Identify which cell holds the provided text, then report its [x, y] central coordinate. 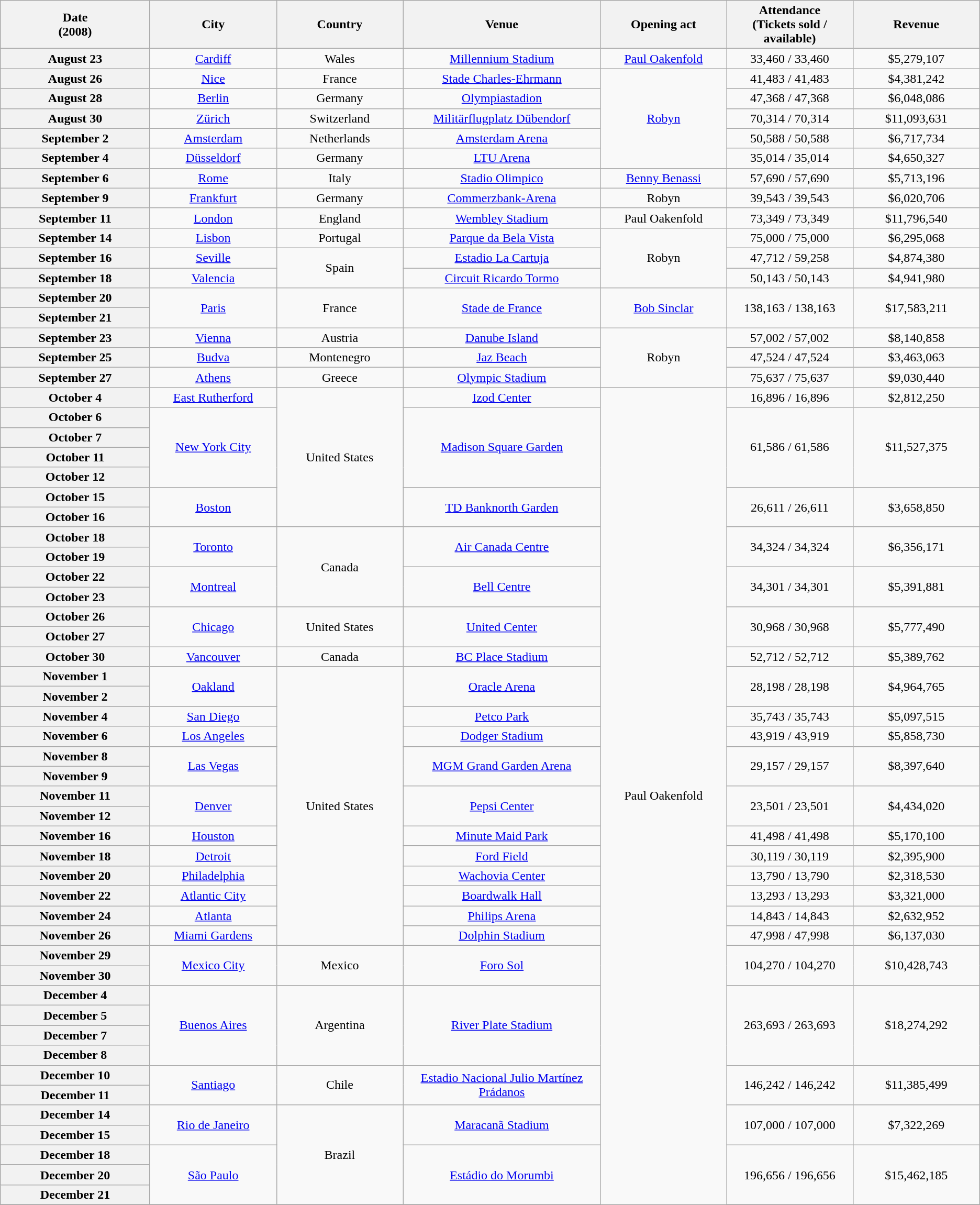
October 11 [75, 457]
September 27 [75, 378]
Los Angeles [213, 736]
$11,093,631 [916, 118]
75,000 / 75,000 [790, 238]
47,712 / 59,258 [790, 258]
$3,463,063 [916, 358]
September 16 [75, 258]
Stade de France [502, 308]
Stadio Olimpico [502, 178]
Mexico City [213, 966]
Houston [213, 836]
October 12 [75, 477]
October 7 [75, 437]
Amsterdam Arena [502, 138]
October 27 [75, 637]
33,460 / 33,460 [790, 59]
$4,434,020 [916, 806]
Nice [213, 79]
October 30 [75, 657]
December 7 [75, 1035]
November 12 [75, 816]
England [340, 218]
Switzerland [340, 118]
Jaz Beach [502, 358]
September 23 [75, 338]
Vienna [213, 338]
Atlanta [213, 916]
Dodger Stadium [502, 736]
$2,632,952 [916, 916]
September 14 [75, 238]
Estadio Nacional Julio Martínez Prádanos [502, 1085]
September 18 [75, 278]
$2,812,250 [916, 397]
Lisbon [213, 238]
December 8 [75, 1055]
December 18 [75, 1155]
Vancouver [213, 657]
October 19 [75, 557]
146,242 / 146,242 [790, 1085]
Olympiastadion [502, 98]
MGM Grand Garden Arena [502, 766]
16,896 / 16,896 [790, 397]
Maracanã Stadium [502, 1125]
Miami Gardens [213, 936]
Oakland [213, 687]
Frankfurt [213, 198]
47,524 / 47,524 [790, 358]
November 1 [75, 677]
29,157 / 29,157 [790, 766]
Philadelphia [213, 876]
Parque da Bela Vista [502, 238]
$8,140,858 [916, 338]
Las Vegas [213, 766]
70,314 / 70,314 [790, 118]
September 11 [75, 218]
$4,964,765 [916, 687]
$6,717,734 [916, 138]
196,656 / 196,656 [790, 1175]
Chicago [213, 627]
September 25 [75, 358]
30,119 / 30,119 [790, 856]
Rio de Janeiro [213, 1125]
Attendance (Tickets sold / available) [790, 25]
Boston [213, 507]
Montreal [213, 587]
13,790 / 13,790 [790, 876]
New York City [213, 447]
$3,658,850 [916, 507]
City [213, 25]
Wembley Stadium [502, 218]
November 22 [75, 896]
Oracle Arena [502, 687]
Bob Sinclar [663, 308]
Rome [213, 178]
$5,777,490 [916, 627]
Millennium Stadium [502, 59]
28,198 / 28,198 [790, 687]
34,301 / 34,301 [790, 587]
Commerzbank-Arena [502, 198]
$5,389,762 [916, 657]
61,586 / 61,586 [790, 447]
November 2 [75, 697]
$4,874,380 [916, 258]
$18,274,292 [916, 1025]
$6,295,068 [916, 238]
13,293 / 13,293 [790, 896]
Madison Square Garden [502, 447]
$17,583,211 [916, 308]
$6,020,706 [916, 198]
December 21 [75, 1195]
$2,395,900 [916, 856]
August 30 [75, 118]
November 8 [75, 756]
47,998 / 47,998 [790, 936]
Greece [340, 378]
Austria [340, 338]
Seville [213, 258]
$5,858,730 [916, 736]
October 23 [75, 596]
43,919 / 43,919 [790, 736]
$7,322,269 [916, 1125]
August 26 [75, 79]
Santiago [213, 1085]
$4,381,242 [916, 79]
104,270 / 104,270 [790, 966]
138,163 / 138,163 [790, 308]
Wales [340, 59]
London [213, 218]
December 15 [75, 1135]
BC Place Stadium [502, 657]
November 26 [75, 936]
December 14 [75, 1115]
Brazil [340, 1155]
December 4 [75, 996]
Foro Sol [502, 966]
Militärflugplatz Dübendorf [502, 118]
November 9 [75, 776]
November 24 [75, 916]
Netherlands [340, 138]
$11,796,540 [916, 218]
$2,318,530 [916, 876]
41,498 / 41,498 [790, 836]
August 23 [75, 59]
Wachovia Center [502, 876]
Spain [340, 268]
LTU Arena [502, 158]
Venue [502, 25]
September 21 [75, 318]
$6,137,030 [916, 936]
Budva [213, 358]
50,143 / 50,143 [790, 278]
Argentina [340, 1025]
Pepsi Center [502, 806]
October 18 [75, 537]
November 4 [75, 716]
September 20 [75, 298]
Estádio do Morumbi [502, 1175]
October 16 [75, 517]
75,637 / 75,637 [790, 378]
November 16 [75, 836]
Atlantic City [213, 896]
September 4 [75, 158]
TD Banknorth Garden [502, 507]
Country [340, 25]
Athens [213, 378]
December 5 [75, 1015]
November 6 [75, 736]
$5,170,100 [916, 836]
Benny Benassi [663, 178]
$6,356,171 [916, 547]
East Rutherford [213, 397]
December 20 [75, 1175]
October 4 [75, 397]
Stade Charles-Ehrmann [502, 79]
30,968 / 30,968 [790, 627]
Cardiff [213, 59]
35,014 / 35,014 [790, 158]
34,324 / 34,324 [790, 547]
Izod Center [502, 397]
São Paulo [213, 1175]
October 6 [75, 417]
$15,462,185 [916, 1175]
November 29 [75, 956]
Paris [213, 308]
$6,048,086 [916, 98]
Montenegro [340, 358]
$5,097,515 [916, 716]
Boardwalk Hall [502, 896]
Philips Arena [502, 916]
Düsseldorf [213, 158]
$4,650,327 [916, 158]
$8,397,640 [916, 766]
Petco Park [502, 716]
Opening act [663, 25]
Estadio La Cartuja [502, 258]
United Center [502, 627]
Danube Island [502, 338]
263,693 / 263,693 [790, 1025]
52,712 / 52,712 [790, 657]
River Plate Stadium [502, 1025]
Minute Maid Park [502, 836]
Portugal [340, 238]
Detroit [213, 856]
October 26 [75, 617]
September 9 [75, 198]
Olympic Stadium [502, 378]
Date(2008) [75, 25]
September 6 [75, 178]
35,743 / 35,743 [790, 716]
Amsterdam [213, 138]
$5,279,107 [916, 59]
Dolphin Stadium [502, 936]
Revenue [916, 25]
Air Canada Centre [502, 547]
39,543 / 39,543 [790, 198]
Mexico [340, 966]
$9,030,440 [916, 378]
Valencia [213, 278]
73,349 / 73,349 [790, 218]
$11,385,499 [916, 1085]
47,368 / 47,368 [790, 98]
November 18 [75, 856]
41,483 / 41,483 [790, 79]
Circuit Ricardo Tormo [502, 278]
November 20 [75, 876]
$10,428,743 [916, 966]
Chile [340, 1085]
23,501 / 23,501 [790, 806]
26,611 / 26,611 [790, 507]
Zürich [213, 118]
$5,713,196 [916, 178]
Toronto [213, 547]
$4,941,980 [916, 278]
$5,391,881 [916, 587]
Berlin [213, 98]
57,002 / 57,002 [790, 338]
September 2 [75, 138]
$3,321,000 [916, 896]
August 28 [75, 98]
50,588 / 50,588 [790, 138]
December 11 [75, 1095]
San Diego [213, 716]
Denver [213, 806]
Bell Centre [502, 587]
October 15 [75, 497]
14,843 / 14,843 [790, 916]
November 30 [75, 976]
$11,527,375 [916, 447]
Buenos Aires [213, 1025]
57,690 / 57,690 [790, 178]
November 11 [75, 796]
107,000 / 107,000 [790, 1125]
Ford Field [502, 856]
Italy [340, 178]
December 10 [75, 1075]
October 22 [75, 577]
